Extract the [X, Y] coordinate from the center of the cell holding the provided text.  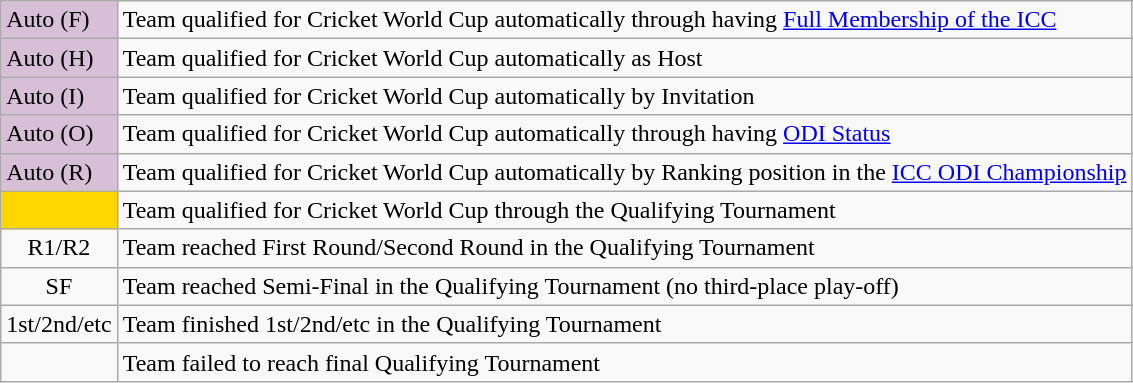
Team qualified for Cricket World Cup automatically through having Full Membership of the ICC [624, 20]
Team qualified for Cricket World Cup through the Qualifying Tournament [624, 210]
Team qualified for Cricket World Cup automatically by Invitation [624, 96]
Team reached Semi-Final in the Qualifying Tournament (no third-place play-off) [624, 286]
Auto (I) [59, 96]
Team finished 1st/2nd/etc in the Qualifying Tournament [624, 324]
SF [59, 286]
Team failed to reach final Qualifying Tournament [624, 362]
Auto (R) [59, 172]
Auto (F) [59, 20]
Team reached First Round/Second Round in the Qualifying Tournament [624, 248]
Auto (O) [59, 134]
1st/2nd/etc [59, 324]
Auto (H) [59, 58]
Team qualified for Cricket World Cup automatically by Ranking position in the ICC ODI Championship [624, 172]
Team qualified for Cricket World Cup automatically through having ODI Status [624, 134]
Team qualified for Cricket World Cup automatically as Host [624, 58]
R1/R2 [59, 248]
